Pinpoint the cell where the given text exists, returning its (x, y) midpoint coordinate. 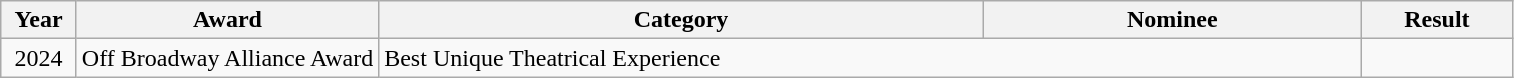
Best Unique Theatrical Experience (870, 58)
Result (1436, 20)
Nominee (1172, 20)
Category (682, 20)
2024 (39, 58)
Award (227, 20)
Year (39, 20)
Off Broadway Alliance Award (227, 58)
